Determine the [X, Y] coordinate at the center of the cell enclosing the given text.  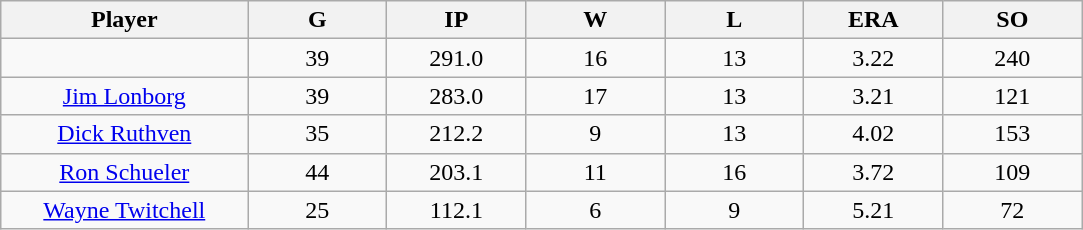
153 [1012, 134]
Player [124, 20]
ERA [874, 20]
Wayne Twitchell [124, 210]
283.0 [456, 96]
SO [1012, 20]
72 [1012, 210]
203.1 [456, 172]
Jim Lonborg [124, 96]
3.21 [874, 96]
11 [596, 172]
Ron Schueler [124, 172]
6 [596, 210]
5.21 [874, 210]
3.22 [874, 58]
212.2 [456, 134]
IP [456, 20]
291.0 [456, 58]
W [596, 20]
35 [318, 134]
109 [1012, 172]
121 [1012, 96]
Dick Ruthven [124, 134]
G [318, 20]
240 [1012, 58]
17 [596, 96]
112.1 [456, 210]
3.72 [874, 172]
L [734, 20]
25 [318, 210]
44 [318, 172]
4.02 [874, 134]
